Pinpoint the cell where the given text exists, returning its [x, y] midpoint coordinate. 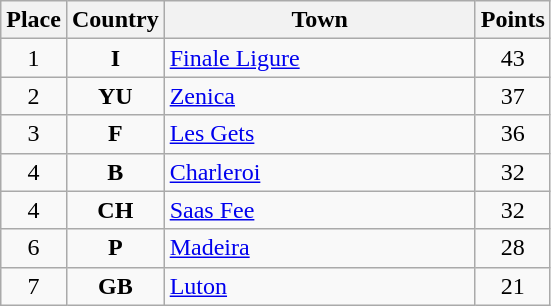
F [115, 134]
P [115, 248]
7 [34, 286]
YU [115, 96]
3 [34, 134]
Madeira [320, 248]
1 [34, 58]
6 [34, 248]
Saas Fee [320, 210]
Zenica [320, 96]
Country [115, 20]
36 [512, 134]
Points [512, 20]
B [115, 172]
I [115, 58]
2 [34, 96]
Charleroi [320, 172]
Town [320, 20]
21 [512, 286]
43 [512, 58]
28 [512, 248]
Finale Ligure [320, 58]
Luton [320, 286]
Les Gets [320, 134]
CH [115, 210]
37 [512, 96]
Place [34, 20]
GB [115, 286]
